Find where the given text appears and provide that cell's center as (x, y) coordinate. 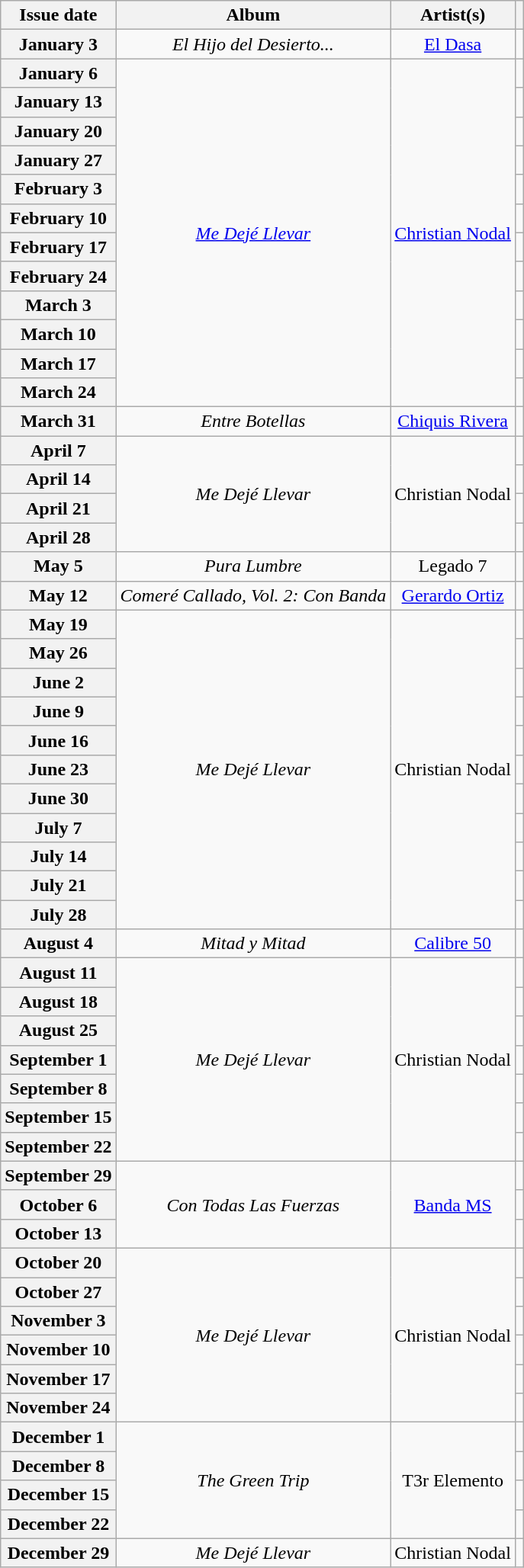
November 10 (58, 1350)
Issue date (58, 15)
December 1 (58, 1437)
April 21 (58, 508)
December 15 (58, 1495)
Chiquis Rivera (453, 422)
December 29 (58, 1553)
December 8 (58, 1466)
July 14 (58, 857)
August 11 (58, 973)
October 6 (58, 1204)
February 17 (58, 247)
July 28 (58, 915)
February 10 (58, 218)
June 23 (58, 769)
December 22 (58, 1524)
March 17 (58, 364)
March 24 (58, 393)
March 10 (58, 334)
Artist(s) (453, 15)
Legado 7 (453, 566)
Entre Botellas (253, 422)
March 3 (58, 305)
June 30 (58, 798)
June 16 (58, 740)
April 28 (58, 537)
El Hijo del Desierto... (253, 44)
November 3 (58, 1321)
March 31 (58, 422)
July 21 (58, 886)
April 7 (58, 451)
June 9 (58, 711)
August 18 (58, 1002)
Pura Lumbre (253, 566)
Comeré Callado, Vol. 2: Con Banda (253, 595)
T3r Elemento (453, 1480)
September 8 (58, 1089)
Con Todas Las Fuerzas (253, 1204)
September 29 (58, 1175)
Album (253, 15)
January 20 (58, 131)
October 20 (58, 1262)
August 4 (58, 944)
El Dasa (453, 44)
February 24 (58, 276)
Mitad y Mitad (253, 944)
May 26 (58, 653)
November 17 (58, 1379)
January 13 (58, 102)
November 24 (58, 1408)
January 6 (58, 73)
May 12 (58, 595)
Calibre 50 (453, 944)
September 15 (58, 1117)
The Green Trip (253, 1480)
September 22 (58, 1146)
July 7 (58, 827)
May 5 (58, 566)
January 27 (58, 160)
May 19 (58, 624)
September 1 (58, 1060)
October 27 (58, 1292)
June 2 (58, 682)
August 25 (58, 1031)
April 14 (58, 479)
February 3 (58, 189)
January 3 (58, 44)
Gerardo Ortiz (453, 595)
October 13 (58, 1233)
Banda MS (453, 1204)
